Identify which cell holds the provided text, then report its [X, Y] central coordinate. 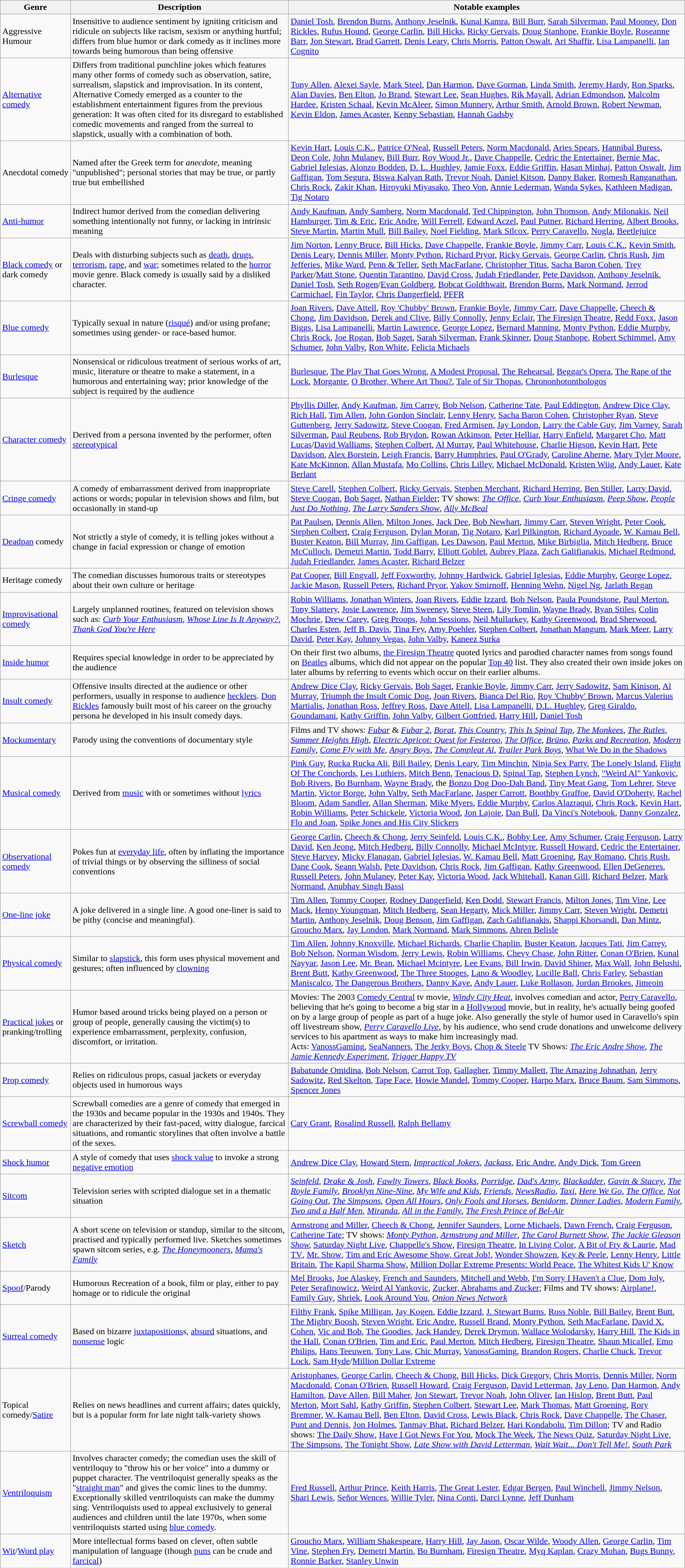
Alternative comedy [35, 100]
Notable examples [487, 7]
A comedy of embarrassment derived from inappropriate actions or words; popular in television shows and film, but occasionally in stand-up [180, 498]
Inside humor [35, 663]
Andrew Dice Clay, Howard Stern, Impractical Jokers, Jackass, Eric Andre, Andy Dick, Tom Green [487, 1162]
One-line joke [35, 915]
Derived from a persona invented by the performer, often stereotypical [180, 440]
Spoof/Parody [35, 1288]
Anti-humor [35, 221]
Character comedy [35, 440]
Indirect humor derived from the comedian delivering something intentionally not funny, or lacking in intrinsic meaning [180, 221]
Screwball comedy [35, 1124]
Not strictly a style of comedy, it is telling jokes without a change in facial expression or change of emotion [180, 541]
Heritage comedy [35, 580]
Sketch [35, 1244]
Ventriloquism [35, 1493]
Description [180, 7]
Mockumentary [35, 740]
Deadpan comedy [35, 541]
Insult comedy [35, 701]
Requires special knowledge in order to be appreciated by the audience [180, 663]
More intellectual forms based on clever, often subtle manipulation of language (though puns can be crude and farcical) [180, 1551]
Physical comedy [35, 963]
Television series with scripted dialogue set in a thematic situation [180, 1196]
Relies on news headlines and current affairs; dates quickly, but is a popular form for late night talk-variety shows [180, 1410]
Parody using the conventions of documentary style [180, 740]
Shock humor [35, 1162]
Similar to slapstick, this form uses physical movement and gestures; often influenced by clowning [180, 963]
Musical comedy [35, 793]
Practical jokes or pranking/trolling [35, 1027]
Blue comedy [35, 328]
Observational comedy [35, 861]
Wit/Word play [35, 1551]
Surreal comedy [35, 1336]
Genre [35, 7]
Improvisational comedy [35, 619]
Based on bizarre juxtapositionss, absurd situations, and nonsense logic [180, 1336]
Derived from music with or sometimes without lyrics [180, 793]
A joke delivered in a single line. A good one-liner is said to be pithy (concise and meaningful). [180, 915]
Aggressive Humour [35, 36]
Anecdotal comedy [35, 173]
Pokes fun at everyday life, often by inflating the importance of trivial things or by observing the silliness of social conventions [180, 861]
Burlesque [35, 376]
Cary Grant, Rosalind Russell, Ralph Bellamy [487, 1124]
Typically sexual in nature (risqué) and/or using profane; sometimes using gender- or race-based humor. [180, 328]
Black comedy or dark comedy [35, 269]
Cringe comedy [35, 498]
Relies on ridiculous props, casual jackets or everyday objects used in humorous ways [180, 1080]
Largely unplanned routines, featured on television shows such as: Curb Your Enthusiasm, Whose Line Is It Anyway?, Thank God You're Here [180, 619]
Sitcom [35, 1196]
A style of comedy that uses shock value to invoke a strong negative emotion [180, 1162]
Humorous Recreation of a book, film or play, either to pay homage or to ridicule the original [180, 1288]
The comedian discusses humorous traits or stereotypes about their own culture or heritage [180, 580]
Topical comedy/Satire [35, 1410]
Named after the Greek term for anecdote, meaning "unpublished"; personal stories that may be true, or partly true but embellished [180, 173]
Prop comedy [35, 1080]
